Locate the cell with the specified text and output its (x, y) center coordinate. 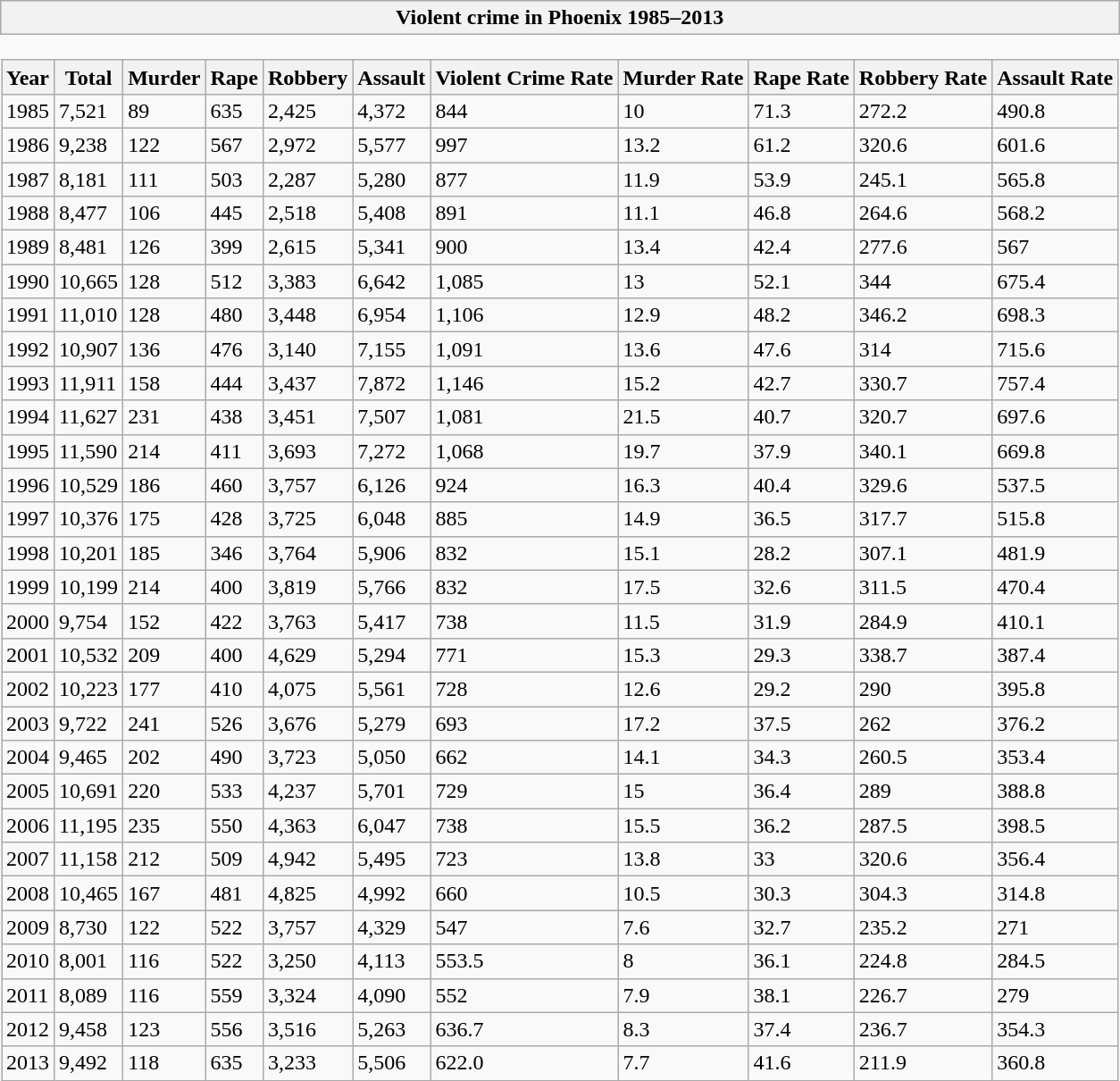
7,155 (391, 349)
387.4 (1056, 655)
669.8 (1056, 451)
356.4 (1056, 859)
877 (524, 180)
428 (234, 519)
9,722 (89, 723)
5,495 (391, 859)
277.6 (923, 247)
771 (524, 655)
10,907 (89, 349)
728 (524, 689)
10,223 (89, 689)
5,408 (391, 214)
503 (234, 180)
444 (234, 383)
1,081 (524, 417)
338.7 (923, 655)
52.1 (801, 281)
5,294 (391, 655)
111 (164, 180)
264.6 (923, 214)
284.5 (1056, 961)
14.1 (683, 758)
395.8 (1056, 689)
241 (164, 723)
490.8 (1056, 111)
2,287 (307, 180)
8,730 (89, 927)
1999 (29, 587)
34.3 (801, 758)
177 (164, 689)
12.6 (683, 689)
32.6 (801, 587)
136 (164, 349)
106 (164, 214)
11,590 (89, 451)
2011 (29, 995)
360.8 (1056, 1063)
17.2 (683, 723)
2002 (29, 689)
11.5 (683, 621)
3,437 (307, 383)
Rape Rate (801, 77)
4,113 (391, 961)
4,629 (307, 655)
445 (234, 214)
209 (164, 655)
533 (234, 792)
6,126 (391, 485)
438 (234, 417)
460 (234, 485)
167 (164, 893)
1,085 (524, 281)
31.9 (801, 621)
5,263 (391, 1029)
3,819 (307, 587)
354.3 (1056, 1029)
14.9 (683, 519)
42.7 (801, 383)
1996 (29, 485)
3,448 (307, 315)
36.4 (801, 792)
330.7 (923, 383)
287.5 (923, 825)
10,201 (89, 553)
410 (234, 689)
152 (164, 621)
537.5 (1056, 485)
2008 (29, 893)
236.7 (923, 1029)
19.7 (683, 451)
36.2 (801, 825)
353.4 (1056, 758)
11.1 (683, 214)
53.9 (801, 180)
4,329 (391, 927)
1988 (29, 214)
211.9 (923, 1063)
5,417 (391, 621)
6,954 (391, 315)
272.2 (923, 111)
10,665 (89, 281)
552 (524, 995)
9,492 (89, 1063)
1,146 (524, 383)
1991 (29, 315)
2004 (29, 758)
1986 (29, 145)
3,140 (307, 349)
202 (164, 758)
46.8 (801, 214)
399 (234, 247)
185 (164, 553)
89 (164, 111)
37.9 (801, 451)
526 (234, 723)
220 (164, 792)
48.2 (801, 315)
10.5 (683, 893)
40.4 (801, 485)
10,376 (89, 519)
3,676 (307, 723)
2003 (29, 723)
7.7 (683, 1063)
5,906 (391, 553)
5,701 (391, 792)
175 (164, 519)
422 (234, 621)
662 (524, 758)
11,158 (89, 859)
5,561 (391, 689)
2013 (29, 1063)
1994 (29, 417)
Violent Crime Rate (524, 77)
28.2 (801, 553)
1989 (29, 247)
3,324 (307, 995)
891 (524, 214)
470.4 (1056, 587)
476 (234, 349)
1995 (29, 451)
7,507 (391, 417)
8,481 (89, 247)
601.6 (1056, 145)
398.5 (1056, 825)
3,383 (307, 281)
37.4 (801, 1029)
2005 (29, 792)
2,518 (307, 214)
16.3 (683, 485)
2006 (29, 825)
7.9 (683, 995)
245.1 (923, 180)
15.1 (683, 553)
1997 (29, 519)
715.6 (1056, 349)
553.5 (524, 961)
320.7 (923, 417)
10,532 (89, 655)
556 (234, 1029)
3,250 (307, 961)
42.4 (801, 247)
Murder (164, 77)
515.8 (1056, 519)
7,272 (391, 451)
7,521 (89, 111)
660 (524, 893)
279 (1056, 995)
900 (524, 247)
509 (234, 859)
675.4 (1056, 281)
3,723 (307, 758)
15.2 (683, 383)
3,233 (307, 1063)
5,050 (391, 758)
Rape (234, 77)
885 (524, 519)
Murder Rate (683, 77)
4,942 (307, 859)
4,825 (307, 893)
10,529 (89, 485)
698.3 (1056, 315)
1993 (29, 383)
568.2 (1056, 214)
481 (234, 893)
550 (234, 825)
8,001 (89, 961)
235.2 (923, 927)
7.6 (683, 927)
2,615 (307, 247)
329.6 (923, 485)
41.6 (801, 1063)
3,693 (307, 451)
36.1 (801, 961)
346 (234, 553)
5,279 (391, 723)
224.8 (923, 961)
2007 (29, 859)
4,090 (391, 995)
Assault Rate (1056, 77)
344 (923, 281)
5,280 (391, 180)
38.1 (801, 995)
260.5 (923, 758)
729 (524, 792)
622.0 (524, 1063)
410.1 (1056, 621)
13.8 (683, 859)
2,425 (307, 111)
186 (164, 485)
36.5 (801, 519)
3,763 (307, 621)
21.5 (683, 417)
10 (683, 111)
6,642 (391, 281)
13 (683, 281)
490 (234, 758)
636.7 (524, 1029)
3,516 (307, 1029)
3,764 (307, 553)
231 (164, 417)
5,766 (391, 587)
304.3 (923, 893)
2009 (29, 927)
118 (164, 1063)
512 (234, 281)
Robbery Rate (923, 77)
757.4 (1056, 383)
2000 (29, 621)
2012 (29, 1029)
289 (923, 792)
314 (923, 349)
7,872 (391, 383)
697.6 (1056, 417)
8,089 (89, 995)
4,363 (307, 825)
5,506 (391, 1063)
13.6 (683, 349)
271 (1056, 927)
Robbery (307, 77)
1992 (29, 349)
8,181 (89, 180)
723 (524, 859)
Assault (391, 77)
158 (164, 383)
Year (29, 77)
33 (801, 859)
314.8 (1056, 893)
388.8 (1056, 792)
13.4 (683, 247)
317.7 (923, 519)
11,195 (89, 825)
212 (164, 859)
411 (234, 451)
4,075 (307, 689)
11,911 (89, 383)
346.2 (923, 315)
40.7 (801, 417)
1,068 (524, 451)
6,048 (391, 519)
844 (524, 111)
340.1 (923, 451)
4,992 (391, 893)
11.9 (683, 180)
29.2 (801, 689)
290 (923, 689)
11,010 (89, 315)
Total (89, 77)
1985 (29, 111)
32.7 (801, 927)
2,972 (307, 145)
2001 (29, 655)
29.3 (801, 655)
481.9 (1056, 553)
9,458 (89, 1029)
307.1 (923, 553)
235 (164, 825)
924 (524, 485)
1987 (29, 180)
71.3 (801, 111)
284.9 (923, 621)
3,725 (307, 519)
9,465 (89, 758)
10,465 (89, 893)
480 (234, 315)
11,627 (89, 417)
559 (234, 995)
693 (524, 723)
15.5 (683, 825)
61.2 (801, 145)
3,451 (307, 417)
12.9 (683, 315)
376.2 (1056, 723)
30.3 (801, 893)
Violent crime in Phoenix 1985–2013 (560, 18)
17.5 (683, 587)
547 (524, 927)
311.5 (923, 587)
8.3 (683, 1029)
997 (524, 145)
13.2 (683, 145)
10,691 (89, 792)
8,477 (89, 214)
37.5 (801, 723)
565.8 (1056, 180)
5,577 (391, 145)
4,372 (391, 111)
15.3 (683, 655)
10,199 (89, 587)
1,106 (524, 315)
9,238 (89, 145)
6,047 (391, 825)
126 (164, 247)
1998 (29, 553)
1,091 (524, 349)
2010 (29, 961)
9,754 (89, 621)
1990 (29, 281)
8 (683, 961)
262 (923, 723)
226.7 (923, 995)
47.6 (801, 349)
123 (164, 1029)
5,341 (391, 247)
15 (683, 792)
4,237 (307, 792)
